Pinpoint the cell where the given text exists, returning its [x, y] midpoint coordinate. 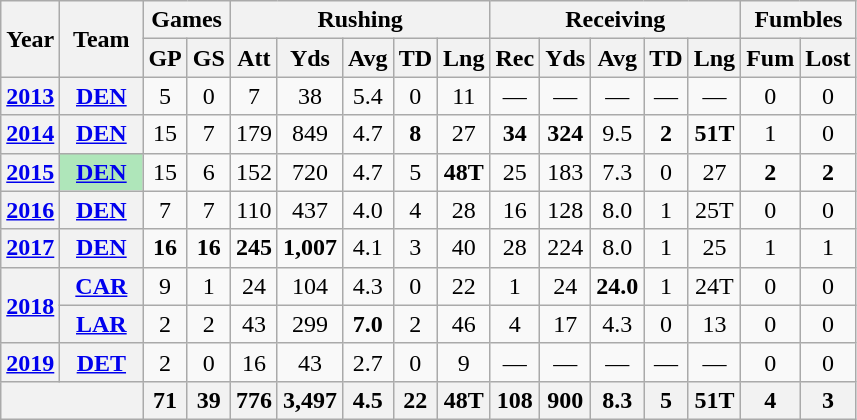
849 [310, 134]
DET [102, 362]
2016 [30, 210]
5.4 [368, 96]
13 [714, 324]
71 [165, 400]
34 [515, 134]
183 [566, 172]
39 [208, 400]
GP [165, 58]
24.0 [618, 286]
2019 [30, 362]
104 [310, 286]
Fum [770, 58]
437 [310, 210]
3,497 [310, 400]
224 [566, 248]
Att [254, 58]
Receiving [616, 20]
6 [208, 172]
152 [254, 172]
299 [310, 324]
2017 [30, 248]
179 [254, 134]
776 [254, 400]
Lost [828, 58]
LAR [102, 324]
2015 [30, 172]
7.0 [368, 324]
245 [254, 248]
2018 [30, 305]
25T [714, 210]
Team [102, 39]
Fumbles [798, 20]
2.7 [368, 362]
108 [515, 400]
8 [415, 134]
17 [566, 324]
GS [208, 58]
40 [464, 248]
CAR [102, 286]
4.5 [368, 400]
8.3 [618, 400]
324 [566, 134]
Rushing [360, 20]
1,007 [310, 248]
24T [714, 286]
900 [566, 400]
11 [464, 96]
110 [254, 210]
Games [186, 20]
4.1 [368, 248]
38 [310, 96]
Year [30, 39]
4.0 [368, 210]
2014 [30, 134]
46 [464, 324]
Rec [515, 58]
2013 [30, 96]
7.3 [618, 172]
720 [310, 172]
128 [566, 210]
9.5 [618, 134]
